Return (x, y) of the center of cell containing provided text 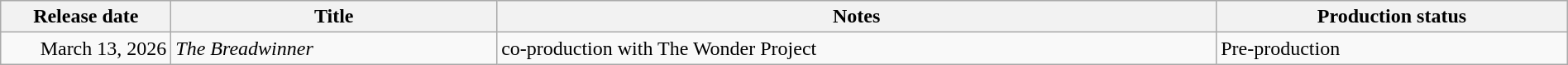
co-production with The Wonder Project (857, 48)
Notes (857, 17)
Title (334, 17)
Release date (86, 17)
The Breadwinner (334, 48)
Production status (1393, 17)
March 13, 2026 (86, 48)
Pre-production (1393, 48)
